For the text-containing cell, return its midpoint in (X, Y) coordinate format. 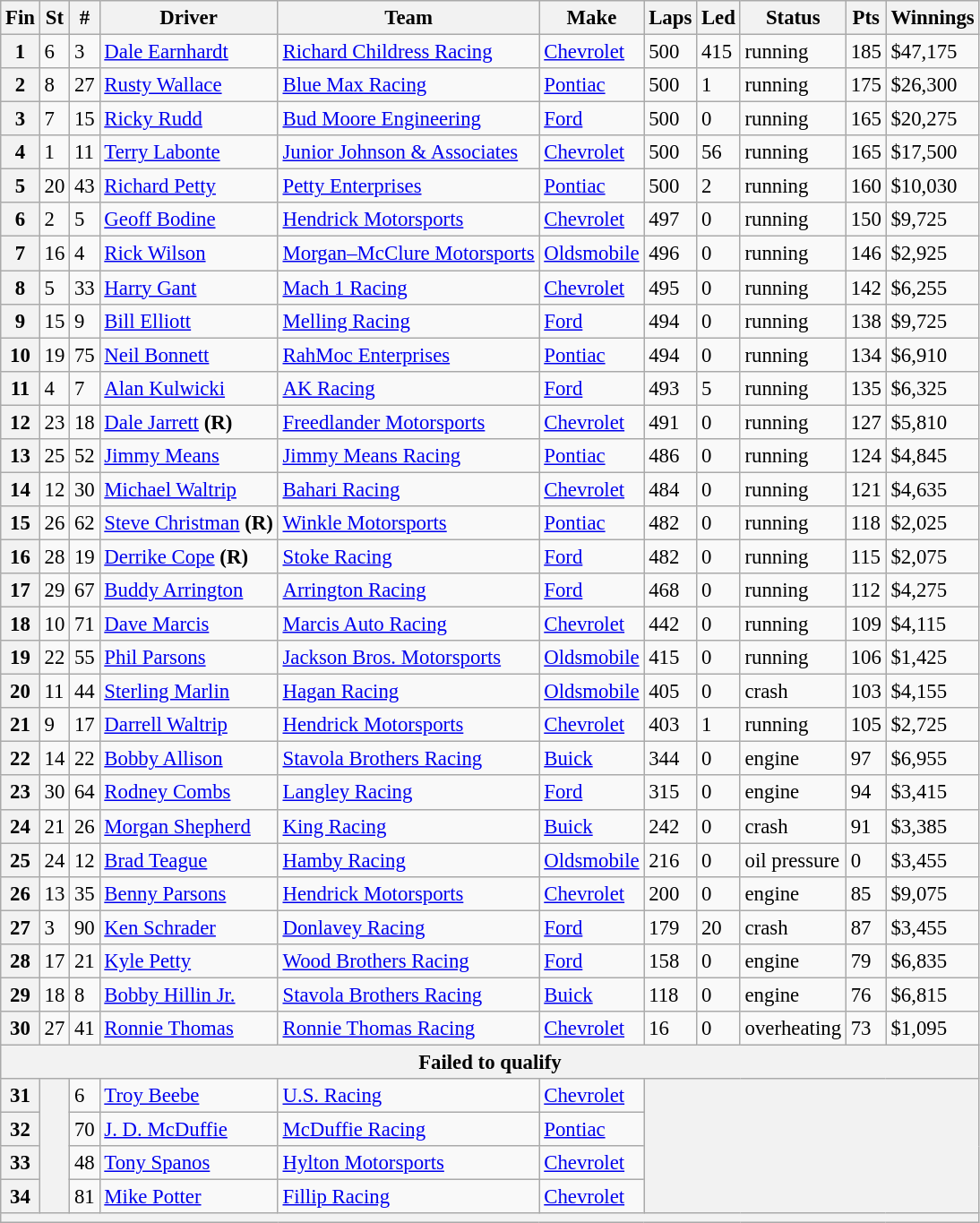
$2,725 (933, 725)
Harry Gant (188, 288)
91 (865, 826)
Mike Potter (188, 1197)
$10,030 (933, 186)
Team (408, 18)
oil pressure (793, 860)
$6,835 (933, 961)
RahMoc Enterprises (408, 355)
Blue Max Racing (408, 85)
Junior Johnson & Associates (408, 152)
44 (84, 692)
Dale Jarrett (R) (188, 422)
35 (84, 893)
160 (865, 186)
overheating (793, 1029)
Melling Racing (408, 321)
Petty Enterprises (408, 186)
Led (718, 18)
179 (670, 927)
AK Racing (408, 388)
Phil Parsons (188, 658)
Sterling Marlin (188, 692)
32 (21, 1130)
497 (670, 220)
Hylton Motorsports (408, 1163)
Pts (865, 18)
Darrell Waltrip (188, 725)
Bud Moore Engineering (408, 119)
$26,300 (933, 85)
56 (718, 152)
315 (670, 793)
71 (84, 624)
403 (670, 725)
242 (670, 826)
81 (84, 1197)
405 (670, 692)
94 (865, 793)
Neil Bonnett (188, 355)
Morgan Shepherd (188, 826)
121 (865, 489)
$47,175 (933, 52)
Dave Marcis (188, 624)
$6,955 (933, 759)
Terry Labonte (188, 152)
$3,415 (933, 793)
Bahari Racing (408, 489)
$1,095 (933, 1029)
124 (865, 456)
Wood Brothers Racing (408, 961)
79 (865, 961)
Failed to qualify (490, 1062)
$2,075 (933, 556)
$17,500 (933, 152)
185 (865, 52)
Benny Parsons (188, 893)
106 (865, 658)
Ronnie Thomas Racing (408, 1029)
103 (865, 692)
87 (865, 927)
Derrike Cope (R) (188, 556)
486 (670, 456)
$3,385 (933, 826)
$5,810 (933, 422)
70 (84, 1130)
Geoff Bodine (188, 220)
St (54, 18)
344 (670, 759)
41 (84, 1029)
Bill Elliott (188, 321)
134 (865, 355)
Rick Wilson (188, 254)
$6,255 (933, 288)
34 (21, 1197)
496 (670, 254)
Mach 1 Racing (408, 288)
Winkle Motorsports (408, 523)
Arrington Racing (408, 590)
J. D. McDuffie (188, 1130)
Langley Racing (408, 793)
493 (670, 388)
97 (865, 759)
$2,025 (933, 523)
Michael Waltrip (188, 489)
Jimmy Means Racing (408, 456)
$4,635 (933, 489)
Rodney Combs (188, 793)
$9,075 (933, 893)
Morgan–McClure Motorsports (408, 254)
115 (865, 556)
468 (670, 590)
McDuffie Racing (408, 1130)
$4,275 (933, 590)
142 (865, 288)
48 (84, 1163)
# (84, 18)
90 (84, 927)
$6,815 (933, 995)
112 (865, 590)
Freedlander Motorsports (408, 422)
Fillip Racing (408, 1197)
Stoke Racing (408, 556)
43 (84, 186)
491 (670, 422)
495 (670, 288)
Marcis Auto Racing (408, 624)
216 (670, 860)
Alan Kulwicki (188, 388)
Dale Earnhardt (188, 52)
52 (84, 456)
138 (865, 321)
U.S. Racing (408, 1096)
Fin (21, 18)
Richard Petty (188, 186)
Ken Schrader (188, 927)
$1,425 (933, 658)
Status (793, 18)
Buddy Arrington (188, 590)
75 (84, 355)
Bobby Allison (188, 759)
$20,275 (933, 119)
Troy Beebe (188, 1096)
109 (865, 624)
31 (21, 1096)
55 (84, 658)
$6,325 (933, 388)
127 (865, 422)
Make (591, 18)
85 (865, 893)
442 (670, 624)
Jackson Bros. Motorsports (408, 658)
Donlavey Racing (408, 927)
$4,845 (933, 456)
Driver (188, 18)
76 (865, 995)
Rusty Wallace (188, 85)
73 (865, 1029)
$4,155 (933, 692)
158 (670, 961)
Tony Spanos (188, 1163)
$4,115 (933, 624)
$6,910 (933, 355)
175 (865, 85)
105 (865, 725)
Hamby Racing (408, 860)
64 (84, 793)
Hagan Racing (408, 692)
Richard Childress Racing (408, 52)
Jimmy Means (188, 456)
King Racing (408, 826)
200 (670, 893)
Steve Christman (R) (188, 523)
135 (865, 388)
Brad Teague (188, 860)
62 (84, 523)
67 (84, 590)
484 (670, 489)
$2,925 (933, 254)
146 (865, 254)
Winnings (933, 18)
Kyle Petty (188, 961)
Laps (670, 18)
Ronnie Thomas (188, 1029)
150 (865, 220)
Ricky Rudd (188, 119)
Bobby Hillin Jr. (188, 995)
